Output the [X, Y] coordinate of the center of the cell containing the given text.  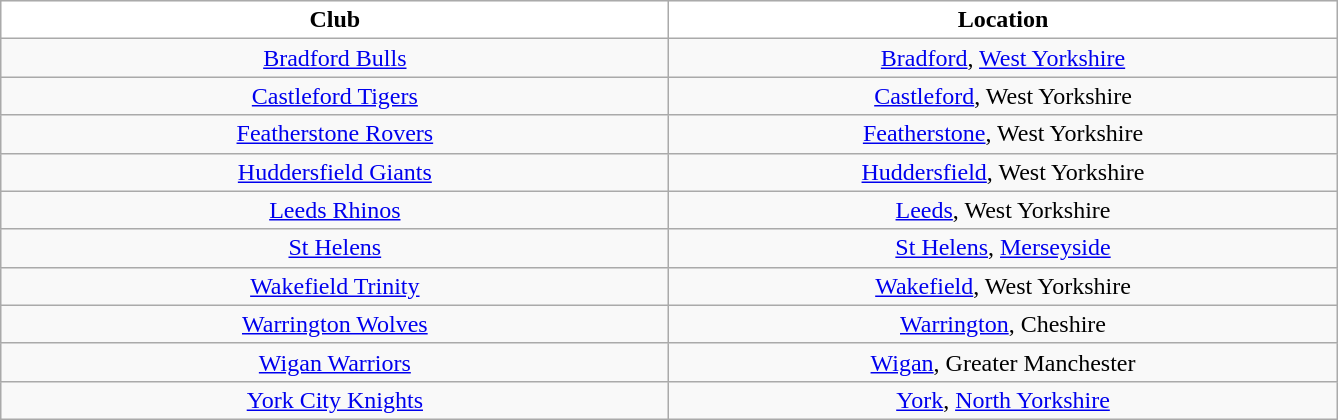
St Helens [335, 248]
Leeds Rhinos [335, 210]
Featherstone Rovers [335, 134]
Wigan, Greater Manchester [1003, 362]
Wakefield Trinity [335, 286]
Warrington, Cheshire [1003, 324]
Wigan Warriors [335, 362]
Leeds, West Yorkshire [1003, 210]
Bradford Bulls [335, 58]
Huddersfield, West Yorkshire [1003, 172]
Castleford, West Yorkshire [1003, 96]
Bradford, West Yorkshire [1003, 58]
Warrington Wolves [335, 324]
Castleford Tigers [335, 96]
Huddersfield Giants [335, 172]
York, North Yorkshire [1003, 400]
Wakefield, West Yorkshire [1003, 286]
Club [335, 20]
Location [1003, 20]
St Helens, Merseyside [1003, 248]
York City Knights [335, 400]
Featherstone, West Yorkshire [1003, 134]
